Search for the cell housing the specified text and yield its [x, y] center coordinate. 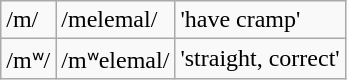
/mʷelemal/ [116, 59]
'have cramp' [260, 20]
/mʷ/ [28, 59]
'straight, correct' [260, 59]
/m/ [28, 20]
/melemal/ [116, 20]
